Determine the [x, y] coordinate at the center of the cell enclosing the given text.  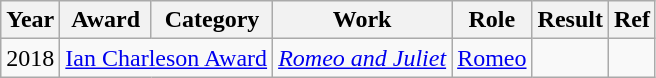
Result [570, 20]
Work [362, 20]
2018 [30, 58]
Year [30, 20]
Romeo and Juliet [362, 58]
Role [492, 20]
Ian Charleson Award [166, 58]
Ref [632, 20]
Category [212, 20]
Award [106, 20]
Romeo [492, 58]
